Extract the (X, Y) coordinate from the center of the cell holding the provided text.  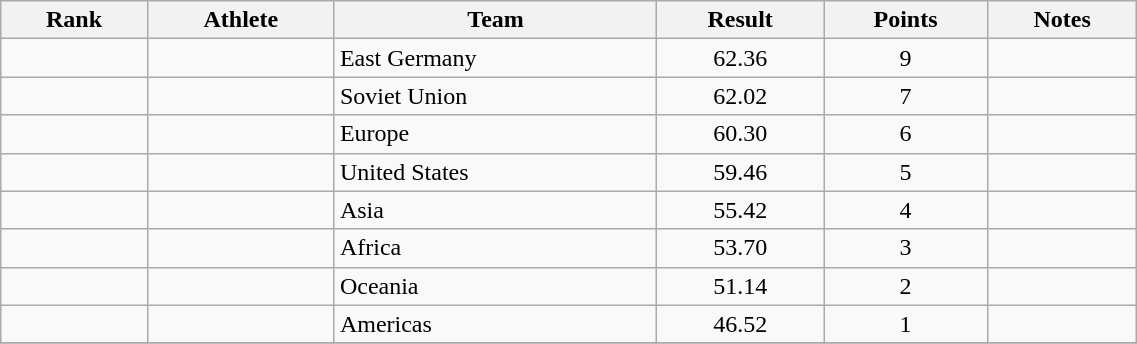
62.36 (740, 58)
53.70 (740, 248)
9 (906, 58)
62.02 (740, 96)
3 (906, 248)
1 (906, 324)
Athlete (240, 20)
Europe (495, 134)
46.52 (740, 324)
7 (906, 96)
6 (906, 134)
60.30 (740, 134)
Africa (495, 248)
East Germany (495, 58)
55.42 (740, 210)
2 (906, 286)
5 (906, 172)
4 (906, 210)
51.14 (740, 286)
Soviet Union (495, 96)
Notes (1062, 20)
United States (495, 172)
Asia (495, 210)
Team (495, 20)
Result (740, 20)
Rank (74, 20)
Points (906, 20)
59.46 (740, 172)
Americas (495, 324)
Oceania (495, 286)
